Provide the (X, Y) coordinate of the cell's center where the given text is located.  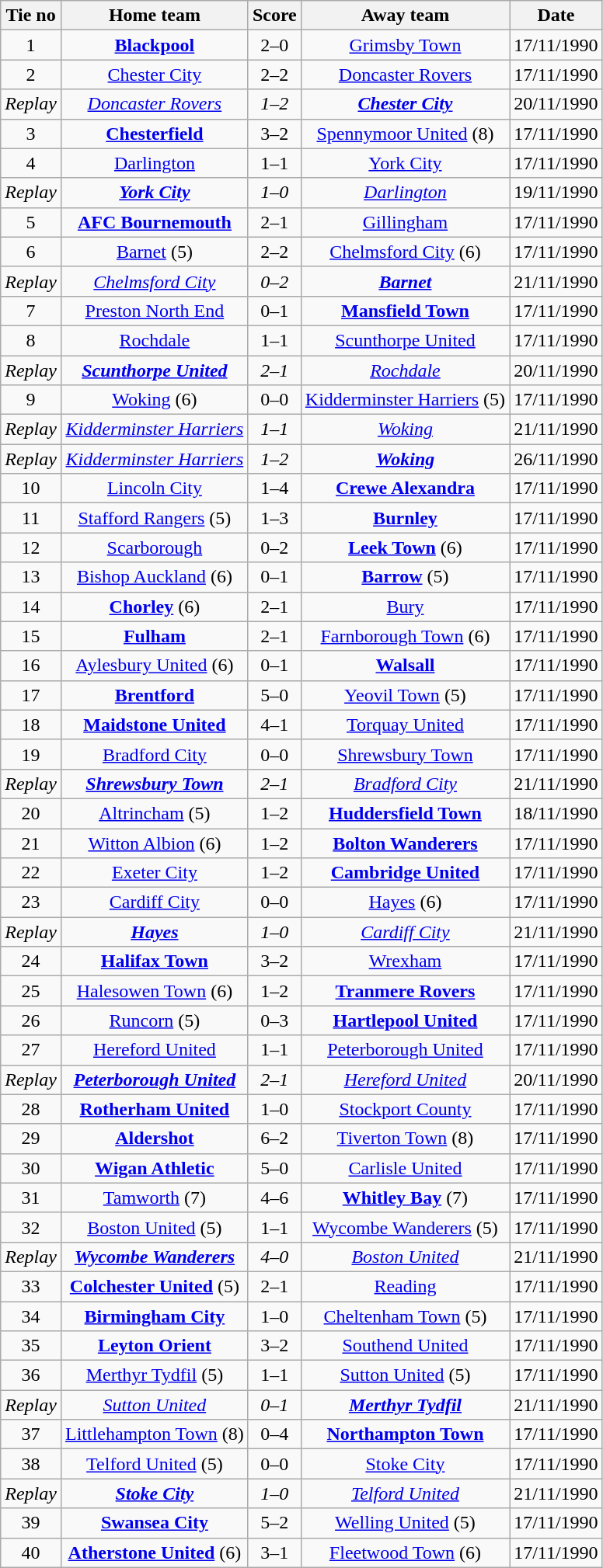
Fulham (154, 636)
Halifax Town (154, 961)
Exeter City (154, 873)
Birmingham City (154, 1316)
24 (31, 961)
0–4 (274, 1434)
12 (31, 548)
39 (31, 1523)
Spennymoor United (8) (405, 134)
Tie no (31, 16)
Huddersfield Town (405, 813)
30 (31, 1168)
33 (31, 1286)
Score (274, 16)
Preston North End (154, 311)
Hayes (154, 932)
16 (31, 666)
Sutton United (154, 1405)
1 (31, 45)
Merthyr Tydfil (5) (154, 1375)
Bolton Wanderers (405, 843)
Leyton Orient (154, 1346)
23 (31, 902)
Wrexham (405, 961)
Chorley (6) (154, 607)
0–3 (274, 1020)
6–2 (274, 1139)
Telford United (5) (154, 1464)
Maidstone United (154, 725)
40 (31, 1552)
3–1 (274, 1552)
Sutton United (5) (405, 1375)
AFC Bournemouth (154, 222)
Farnborough Town (6) (405, 636)
Runcorn (5) (154, 1020)
Fleetwood Town (6) (405, 1552)
38 (31, 1464)
15 (31, 636)
21 (31, 843)
Date (556, 16)
1–4 (274, 488)
7 (31, 311)
Aldershot (154, 1139)
Burnley (405, 518)
18/11/1990 (556, 813)
Kidderminster Harriers (5) (405, 400)
10 (31, 488)
19/11/1990 (556, 193)
2–0 (274, 45)
4 (31, 163)
Barnet (5) (154, 252)
Chesterfield (154, 134)
32 (31, 1227)
Cambridge United (405, 873)
Halesowen Town (6) (154, 991)
Witton Albion (6) (154, 843)
Colchester United (5) (154, 1286)
29 (31, 1139)
Crewe Alexandra (405, 488)
22 (31, 873)
Wycombe Wanderers (5) (405, 1227)
Grimsby Town (405, 45)
34 (31, 1316)
Mansfield Town (405, 311)
Bury (405, 607)
Home team (154, 16)
37 (31, 1434)
Hayes (6) (405, 902)
Wycombe Wanderers (154, 1257)
5 (31, 222)
Whitley Bay (7) (405, 1198)
Torquay United (405, 725)
Barrow (5) (405, 577)
35 (31, 1346)
Chelmsford City (154, 281)
4–6 (274, 1198)
Telford United (405, 1493)
25 (31, 991)
19 (31, 754)
Leek Town (6) (405, 548)
Welling United (5) (405, 1523)
Away team (405, 16)
4–1 (274, 725)
Tiverton Town (8) (405, 1139)
Reading (405, 1286)
31 (31, 1198)
Tranmere Rovers (405, 991)
20 (31, 813)
Stockport County (405, 1109)
1–3 (274, 518)
Scarborough (154, 548)
5–2 (274, 1523)
Boston United (405, 1257)
14 (31, 607)
6 (31, 252)
Gillingham (405, 222)
27 (31, 1050)
Littlehampton Town (8) (154, 1434)
26/11/1990 (556, 459)
2 (31, 75)
Lincoln City (154, 488)
Stafford Rangers (5) (154, 518)
9 (31, 400)
Cheltenham Town (5) (405, 1316)
11 (31, 518)
Southend United (405, 1346)
17 (31, 695)
Hartlepool United (405, 1020)
Aylesbury United (6) (154, 666)
Wigan Athletic (154, 1168)
Woking (6) (154, 400)
36 (31, 1375)
Yeovil Town (5) (405, 695)
Rotherham United (154, 1109)
Boston United (5) (154, 1227)
Barnet (405, 281)
18 (31, 725)
Merthyr Tydfil (405, 1405)
Blackpool (154, 45)
4–0 (274, 1257)
Bishop Auckland (6) (154, 577)
8 (31, 340)
Tamworth (7) (154, 1198)
Northampton Town (405, 1434)
3 (31, 134)
Swansea City (154, 1523)
Carlisle United (405, 1168)
28 (31, 1109)
26 (31, 1020)
Atherstone United (6) (154, 1552)
Chelmsford City (6) (405, 252)
13 (31, 577)
Altrincham (5) (154, 813)
Brentford (154, 695)
Walsall (405, 666)
